Return [x, y] of the center of cell containing provided text 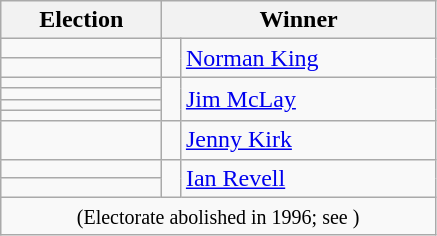
Winner [299, 20]
Jim McLay [308, 99]
Norman King [308, 58]
Jenny Kirk [308, 140]
(Electorate abolished in 1996; see ) [218, 216]
Ian Revell [308, 178]
Election [82, 20]
